Return (x, y) of the center of cell containing provided text 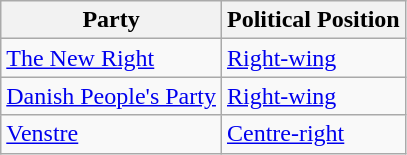
Political Position (313, 20)
The New Right (112, 58)
Danish People's Party (112, 96)
Party (112, 20)
Centre-right (313, 134)
Venstre (112, 134)
